Provide the (X, Y) coordinate of the cell's center where the given text is located.  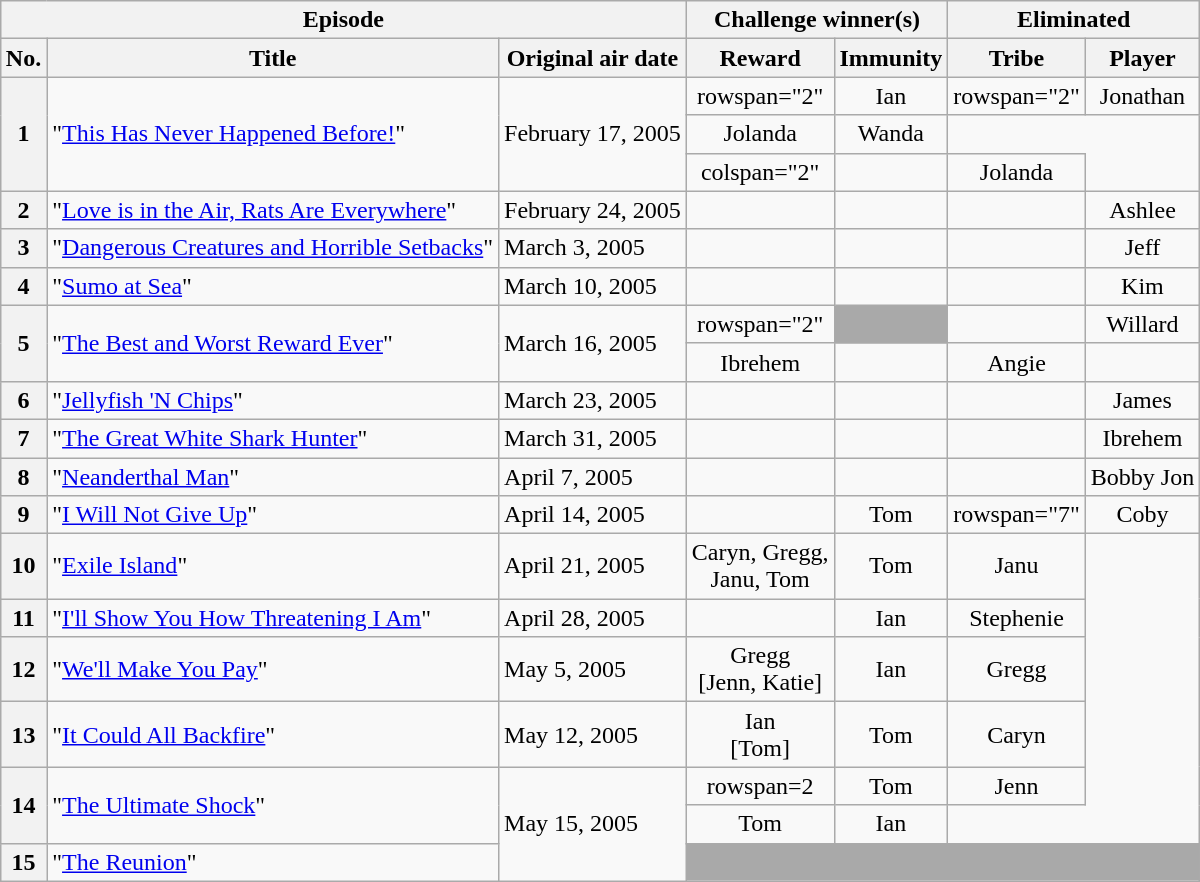
"The Reunion" (273, 862)
Player (1142, 58)
Ian[Tom] (760, 734)
Bobby Jon (1142, 477)
May 5, 2005 (593, 670)
May 12, 2005 (593, 734)
2 (23, 210)
Caryn, Gregg,Janu, Tom (760, 566)
February 24, 2005 (593, 210)
March 3, 2005 (593, 248)
Angie (1017, 362)
April 21, 2005 (593, 566)
"This Has Never Happened Before!" (273, 134)
No. (23, 58)
"Jellyfish 'N Chips" (273, 400)
Tribe (1017, 58)
May 15, 2005 (593, 824)
Reward (760, 58)
"I'll Show You How Threatening I Am" (273, 618)
Ashlee (1142, 210)
Episode (343, 20)
3 (23, 248)
13 (23, 734)
"We'll Make You Pay" (273, 670)
"I Will Not Give Up" (273, 515)
Caryn (1017, 734)
Gregg (1017, 670)
Stephenie (1017, 618)
March 16, 2005 (593, 343)
"Dangerous Creatures and Horrible Setbacks" (273, 248)
rowspan=2 (760, 786)
Willard (1142, 324)
Eliminated (1074, 20)
April 28, 2005 (593, 618)
Title (273, 58)
April 7, 2005 (593, 477)
15 (23, 862)
4 (23, 286)
Wanda (891, 134)
5 (23, 343)
Challenge winner(s) (816, 20)
Jeff (1142, 248)
9 (23, 515)
14 (23, 805)
8 (23, 477)
February 17, 2005 (593, 134)
12 (23, 670)
1 (23, 134)
April 14, 2005 (593, 515)
"Love is in the Air, Rats Are Everywhere" (273, 210)
James (1142, 400)
Gregg[Jenn, Katie] (760, 670)
"The Great White Shark Hunter" (273, 438)
"It Could All Backfire" (273, 734)
Kim (1142, 286)
6 (23, 400)
Coby (1142, 515)
11 (23, 618)
March 10, 2005 (593, 286)
Jenn (1017, 786)
March 31, 2005 (593, 438)
Immunity (891, 58)
March 23, 2005 (593, 400)
"The Best and Worst Reward Ever" (273, 343)
colspan="2" (760, 172)
rowspan="7" (1017, 515)
"Exile Island" (273, 566)
7 (23, 438)
Jonathan (1142, 96)
10 (23, 566)
"Sumo at Sea" (273, 286)
"Neanderthal Man" (273, 477)
"The Ultimate Shock" (273, 805)
Janu (1017, 566)
Original air date (593, 58)
